Return the (X, Y) coordinate for the center point of the cell that contains the specified text.  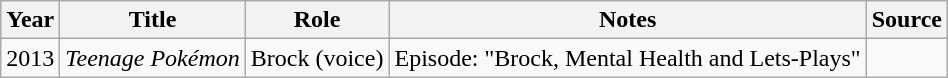
Source (906, 20)
Role (317, 20)
2013 (30, 58)
Brock (voice) (317, 58)
Title (152, 20)
Notes (628, 20)
Teenage Pokémon (152, 58)
Episode: "Brock, Mental Health and Lets-Plays" (628, 58)
Year (30, 20)
